Find where the given text appears and provide that cell's center as [X, Y] coordinate. 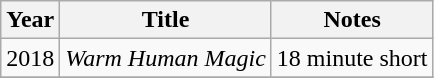
Title [166, 20]
2018 [30, 58]
Notes [352, 20]
Year [30, 20]
18 minute short [352, 58]
Warm Human Magic [166, 58]
